Identify which cell holds the provided text, then report its [X, Y] central coordinate. 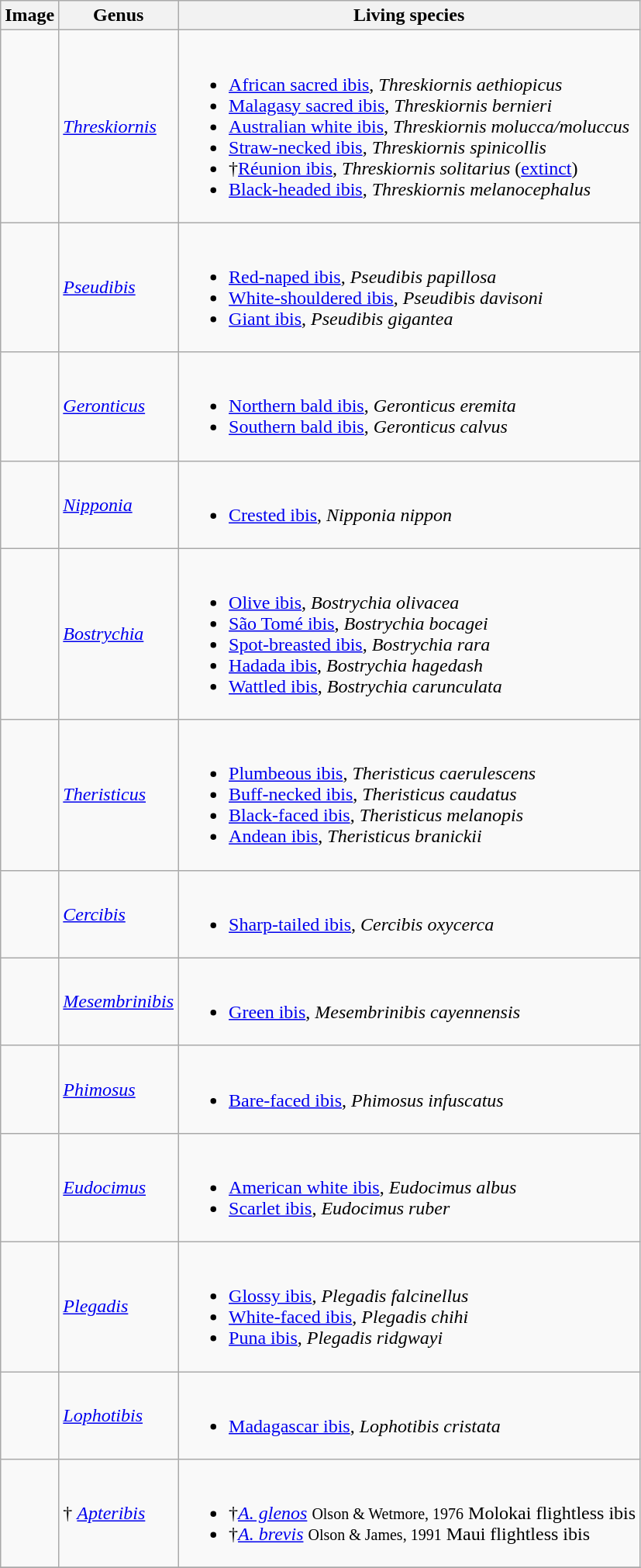
Nipponia [119, 504]
Plegadis [119, 1306]
Eudocimus [119, 1187]
American white ibis, Eudocimus albusScarlet ibis, Eudocimus ruber [409, 1187]
Image [29, 16]
Living species [409, 16]
Lophotibis [119, 1414]
Mesembrinibis [119, 1002]
Geronticus [119, 406]
Crested ibis, Nipponia nippon [409, 504]
Red-naped ibis, Pseudibis papillosaWhite-shouldered ibis, Pseudibis davisoniGiant ibis, Pseudibis gigantea [409, 287]
Sharp-tailed ibis, Cercibis oxycerca [409, 914]
Phimosus [119, 1089]
Bostrychia [119, 634]
Genus [119, 16]
Theristicus [119, 795]
Bare-faced ibis, Phimosus infuscatus [409, 1089]
Green ibis, Mesembrinibis cayennensis [409, 1002]
Threskiornis [119, 126]
Madagascar ibis, Lophotibis cristata [409, 1414]
Glossy ibis, Plegadis falcinellusWhite-faced ibis, Plegadis chihiPuna ibis, Plegadis ridgwayi [409, 1306]
Pseudibis [119, 287]
† Apteribis [119, 1514]
Northern bald ibis, Geronticus eremitaSouthern bald ibis, Geronticus calvus [409, 406]
†A. glenos Olson & Wetmore, 1976 Molokai flightless ibis†A. brevis Olson & James, 1991 Maui flightless ibis [409, 1514]
Cercibis [119, 914]
